From the cell containing the given text, extract its center point as (x, y) coordinate. 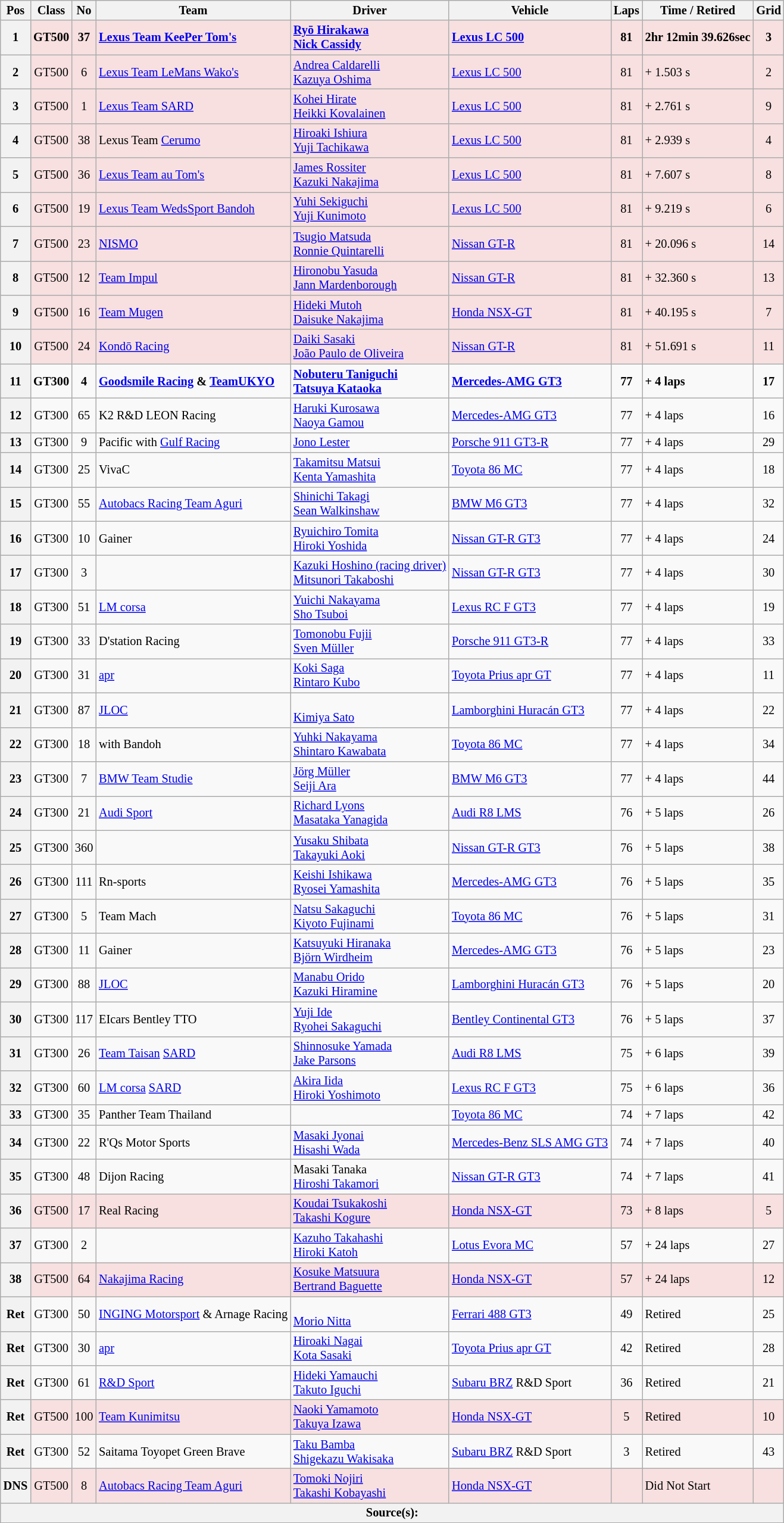
+ 7.607 s (698, 175)
87 (84, 710)
65 (84, 415)
+ 40.195 s (698, 312)
Morio Nitta (370, 1314)
Andrea Caldarelli Kazuya Oshima (370, 72)
Team Mach (193, 916)
Yuji Ide Ryohei Sakaguchi (370, 1019)
64 (84, 1279)
LM corsa (193, 607)
117 (84, 1019)
Takamitsu Matsui Kenta Yamashita (370, 470)
360 (84, 848)
Panther Team Thailand (193, 1115)
Pos (15, 10)
Lexus Team SARD (193, 106)
100 (84, 1417)
Kazuki Hoshino (racing driver) Mitsunori Takaboshi (370, 572)
+ 51.691 s (698, 347)
Masaki Tanaka Hiroshi Takamori (370, 1176)
Hiroaki Ishiura Yuji Tachikawa (370, 141)
Team Impul (193, 278)
Nobuteru Taniguchi Tatsuya Kataoka (370, 381)
Ryō Hirakawa Nick Cassidy (370, 38)
+ 2.939 s (698, 141)
EIcars Bentley TTO (193, 1019)
Lexus Team WedsSport Bandoh (193, 209)
Yusaku Shibata Takayuki Aoki (370, 848)
52 (84, 1452)
Real Racing (193, 1211)
Lexus Team au Tom's (193, 175)
Team (193, 10)
111 (84, 882)
R'Qs Motor Sports (193, 1142)
Hironobu Yasuda Jann Mardenborough (370, 278)
D'station Racing (193, 641)
Nakajima Racing (193, 1279)
Tsugio Matsuda Ronnie Quintarelli (370, 244)
Richard Lyons Masataka Yanagida (370, 813)
Did Not Start (698, 1485)
Lexus Team Cerumo (193, 141)
48 (84, 1176)
+ 20.096 s (698, 244)
Audi Sport (193, 813)
Mercedes-Benz SLS AMG GT3 (530, 1142)
Driver (370, 10)
Grid (769, 10)
NISMO (193, 244)
Class (51, 10)
Masaki Jyonai Hisashi Wada (370, 1142)
Vehicle (530, 10)
VivaC (193, 470)
Shinnosuke Yamada Jake Parsons (370, 1054)
Lexus Team KeePer Tom's (193, 38)
Hiroaki Nagai Kota Sasaki (370, 1348)
Kimiya Sato (370, 710)
Tomonobu Fujii Sven Müller (370, 641)
Haruki Kurosawa Naoya Gamou (370, 415)
DNS (15, 1485)
Daiki Sasaki João Paulo de Oliveira (370, 347)
Saitama Toyopet Green Brave (193, 1452)
43 (769, 1452)
40 (769, 1142)
44 (769, 778)
2hr 12min 39.626sec (698, 38)
Dijon Racing (193, 1176)
Laps (626, 10)
+ 9.219 s (698, 209)
Hideki Mutoh Daisuke Nakajima (370, 312)
Yuhi Sekiguchi Yuji Kunimoto (370, 209)
+ 32.360 s (698, 278)
Pacific with Gulf Racing (193, 443)
Manabu Orido Kazuki Hiramine (370, 985)
+ 1.503 s (698, 72)
Goodsmile Racing & TeamUKYO (193, 381)
Hideki Yamauchi Takuto Iguchi (370, 1382)
James Rossiter Kazuki Nakajima (370, 175)
K2 R&D LEON Racing (193, 415)
Naoki Yamamoto Takuya Izawa (370, 1417)
88 (84, 985)
73 (626, 1211)
Yuhki Nakayama Shintaro Kawabata (370, 745)
51 (84, 607)
Katsuyuki Hiranaka Björn Wirdheim (370, 951)
Koudai Tsukakoshi Takashi Kogure (370, 1211)
Taku Bamba Shigekazu Wakisaka (370, 1452)
No (84, 10)
R&D Sport (193, 1382)
60 (84, 1088)
Keishi Ishikawa Ryosei Yamashita (370, 882)
Kosuke Matsuura Bertrand Baguette (370, 1279)
Team Mugen (193, 312)
Akira Iida Hiroki Yoshimoto (370, 1088)
+ 8 laps (698, 1211)
BMW Team Studie (193, 778)
INGING Motorsport & Arnage Racing (193, 1314)
+ 2.761 s (698, 106)
Kazuho Takahashi Hiroki Katoh (370, 1245)
Shinichi Takagi Sean Walkinshaw (370, 504)
Bentley Continental GT3 (530, 1019)
Source(s): (392, 1513)
Jono Lester (370, 443)
Team Taisan SARD (193, 1054)
50 (84, 1314)
39 (769, 1054)
Natsu Sakaguchi Kiyoto Fujinami (370, 916)
Koki Saga Rintaro Kubo (370, 675)
49 (626, 1314)
Ryuichiro Tomita Hiroki Yoshida (370, 538)
Jörg Müller Seiji Ara (370, 778)
Kohei Hirate Heikki Kovalainen (370, 106)
Time / Retired (698, 10)
with Bandoh (193, 745)
Ferrari 488 GT3 (530, 1314)
Tomoki Nojiri Takashi Kobayashi (370, 1485)
Rn-sports (193, 882)
61 (84, 1382)
Lexus Team LeMans Wako's (193, 72)
Kondō Racing (193, 347)
Team Kunimitsu (193, 1417)
Lotus Evora MC (530, 1245)
55 (84, 504)
41 (769, 1176)
LM corsa SARD (193, 1088)
15 (15, 504)
Yuichi Nakayama Sho Tsuboi (370, 607)
